Detect which cell encompasses the target text, then output its (x, y) center coordinate. 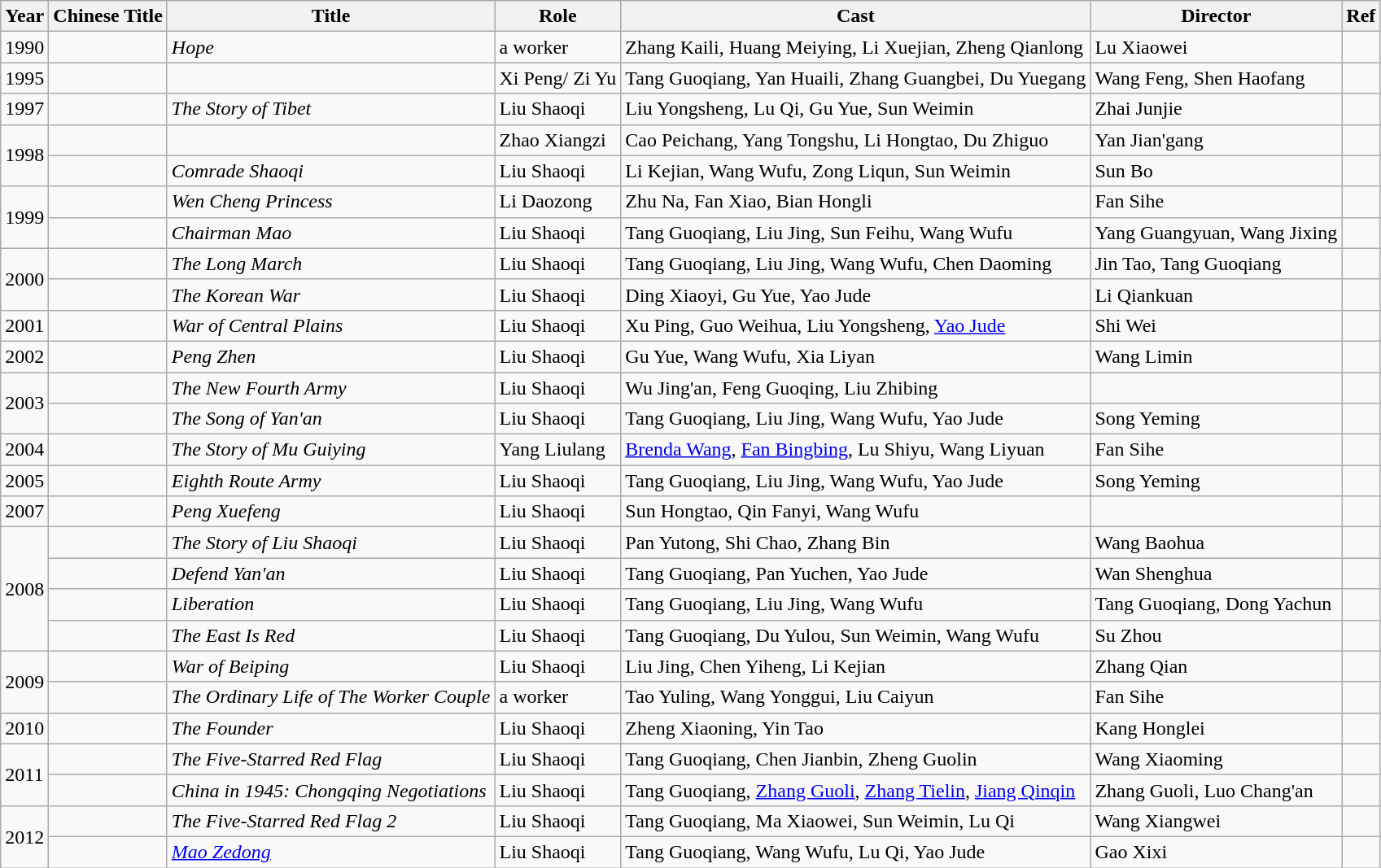
2007 (24, 512)
2012 (24, 836)
Tao Yuling, Wang Yonggui, Liu Caiyun (856, 697)
The New Fourth Army (330, 388)
Title (330, 16)
Yan Jian'gang (1216, 140)
2001 (24, 325)
Zhang Kaili, Huang Meiying, Li Xuejian, Zheng Qianlong (856, 47)
2002 (24, 356)
Hope (330, 47)
2008 (24, 589)
War of Central Plains (330, 325)
The Story of Tibet (330, 109)
Wang Limin (1216, 356)
The Long March (330, 264)
Jin Tao, Tang Guoqiang (1216, 264)
The Korean War (330, 294)
2010 (24, 728)
2003 (24, 403)
Tang Guoqiang, Zhang Guoli, Zhang Tielin, Jiang Qinqin (856, 790)
2000 (24, 279)
Chairman Mao (330, 233)
Li Qiankuan (1216, 294)
2005 (24, 481)
1999 (24, 217)
Xu Ping, Guo Weihua, Liu Yongsheng, Yao Jude (856, 325)
Tang Guoqiang, Wang Wufu, Lu Qi, Yao Jude (856, 852)
Tang Guoqiang, Du Yulou, Sun Weimin, Wang Wufu (856, 635)
Sun Bo (1216, 171)
Wang Baohua (1216, 543)
Li Kejian, Wang Wufu, Zong Liqun, Sun Weimin (856, 171)
Cao Peichang, Yang Tongshu, Li Hongtao, Du Zhiguo (856, 140)
Zhu Na, Fan Xiao, Bian Hongli (856, 202)
Wang Feng, Shen Haofang (1216, 78)
War of Beiping (330, 666)
Tang Guoqiang, Liu Jing, Sun Feihu, Wang Wufu (856, 233)
Ref (1361, 16)
Cast (856, 16)
Chinese Title (108, 16)
Liu Jing, Chen Yiheng, Li Kejian (856, 666)
Brenda Wang, Fan Bingbing, Lu Shiyu, Wang Liyuan (856, 450)
Mao Zedong (330, 852)
Yang Guangyuan, Wang Jixing (1216, 233)
Zhai Junjie (1216, 109)
Wang Xiaoming (1216, 759)
Zheng Xiaoning, Yin Tao (856, 728)
Peng Xuefeng (330, 512)
Tang Guoqiang, Dong Yachun (1216, 604)
Tang Guoqiang, Yan Huaili, Zhang Guangbei, Du Yuegang (856, 78)
Kang Honglei (1216, 728)
Tang Guoqiang, Liu Jing, Wang Wufu, Chen Daoming (856, 264)
Eighth Route Army (330, 481)
2004 (24, 450)
Gao Xixi (1216, 852)
Pan Yutong, Shi Chao, Zhang Bin (856, 543)
The East Is Red (330, 635)
Liu Yongsheng, Lu Qi, Gu Yue, Sun Weimin (856, 109)
Lu Xiaowei (1216, 47)
Shi Wei (1216, 325)
Wen Cheng Princess (330, 202)
The Five-Starred Red Flag (330, 759)
Role (558, 16)
Yang Liulang (558, 450)
The Story of Liu Shaoqi (330, 543)
Su Zhou (1216, 635)
1998 (24, 155)
Defend Yan'an (330, 574)
1995 (24, 78)
Liberation (330, 604)
The Five-Starred Red Flag 2 (330, 821)
Year (24, 16)
1990 (24, 47)
Tang Guoqiang, Chen Jianbin, Zheng Guolin (856, 759)
Gu Yue, Wang Wufu, Xia Liyan (856, 356)
China in 1945: Chongqing Negotiations (330, 790)
The Founder (330, 728)
Wan Shenghua (1216, 574)
2011 (24, 774)
2009 (24, 682)
Zhao Xiangzi (558, 140)
Tang Guoqiang, Liu Jing, Wang Wufu (856, 604)
Wu Jing'an, Feng Guoqing, Liu Zhibing (856, 388)
Xi Peng/ Zi Yu (558, 78)
1997 (24, 109)
Tang Guoqiang, Ma Xiaowei, Sun Weimin, Lu Qi (856, 821)
Tang Guoqiang, Pan Yuchen, Yao Jude (856, 574)
Li Daozong (558, 202)
The Song of Yan'an (330, 419)
Sun Hongtao, Qin Fanyi, Wang Wufu (856, 512)
The Story of Mu Guiying (330, 450)
Zhang Guoli, Luo Chang'an (1216, 790)
Peng Zhen (330, 356)
The Ordinary Life of The Worker Couple (330, 697)
Ding Xiaoyi, Gu Yue, Yao Jude (856, 294)
Director (1216, 16)
Comrade Shaoqi (330, 171)
Zhang Qian (1216, 666)
Wang Xiangwei (1216, 821)
